Return the (x, y) coordinate for the center point of the cell that contains the specified text.  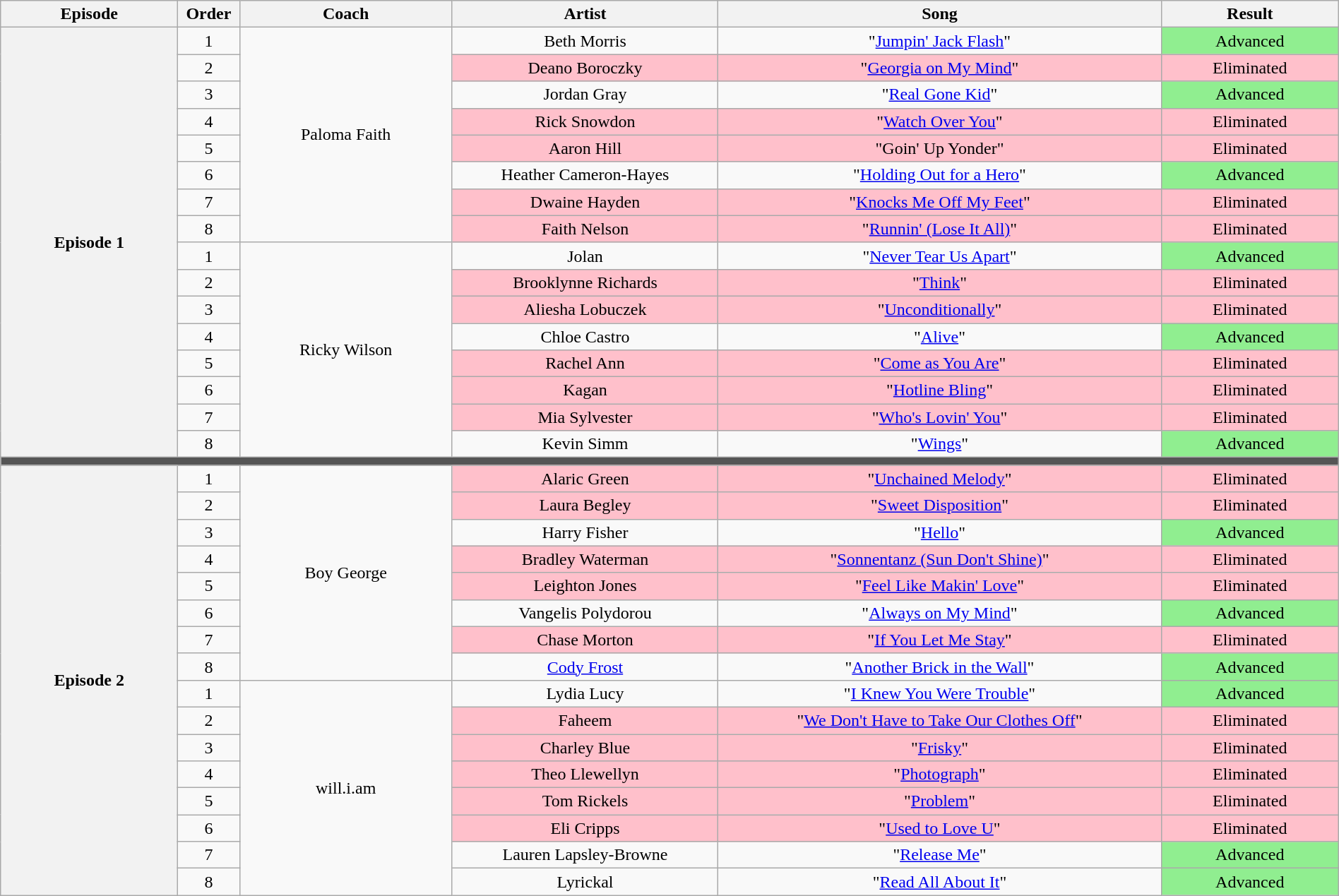
Jordan Gray (585, 95)
Lydia Lucy (585, 693)
"Never Tear Us Apart" (939, 256)
Artist (585, 14)
"Unconditionally" (939, 309)
"Holding Out for a Hero" (939, 175)
Result (1250, 14)
"Frisky" (939, 748)
"Jumpin' Jack Flash" (939, 41)
"Wings" (939, 444)
Brooklynne Richards (585, 282)
Paloma Faith (346, 135)
"Hotline Bling" (939, 390)
"Always on My Mind" (939, 613)
Jolan (585, 256)
"Read All About It" (939, 882)
Coach (346, 14)
Leighton Jones (585, 586)
Beth Morris (585, 41)
Laura Begley (585, 506)
"If You Let Me Stay" (939, 640)
"Come as You Are" (939, 364)
Chase Morton (585, 640)
Dwaine Hayden (585, 202)
Rachel Ann (585, 364)
Cody Frost (585, 667)
Ricky Wilson (346, 350)
Lauren Lapsley-Browne (585, 855)
Boy George (346, 573)
"Used to Love U" (939, 828)
Lyrickal (585, 882)
Bradley Waterman (585, 559)
Kevin Simm (585, 444)
"Watch Over You" (939, 121)
"Sweet Disposition" (939, 506)
Episode 1 (89, 243)
Vangelis Polydorou (585, 613)
Faheem (585, 720)
will.i.am (346, 787)
Rick Snowdon (585, 121)
"Photograph" (939, 775)
Song (939, 14)
Theo Llewellyn (585, 775)
"We Don't Have to Take Our Clothes Off" (939, 720)
Aliesha Lobuczek (585, 309)
"Real Gone Kid" (939, 95)
"Think" (939, 282)
Tom Rickels (585, 801)
"Georgia on My Mind" (939, 68)
"Feel Like Makin' Love" (939, 586)
Eli Cripps (585, 828)
Alaric Green (585, 479)
Charley Blue (585, 748)
Faith Nelson (585, 229)
Mia Sylvester (585, 417)
"I Knew You Were Trouble" (939, 693)
"Alive" (939, 337)
"Goin' Up Yonder" (939, 148)
"Unchained Melody" (939, 479)
Harry Fisher (585, 532)
Aaron Hill (585, 148)
Episode (89, 14)
"Problem" (939, 801)
Episode 2 (89, 681)
Kagan (585, 390)
"Another Brick in the Wall" (939, 667)
"Runnin' (Lose It All)" (939, 229)
Order (209, 14)
"Knocks Me Off My Feet" (939, 202)
Chloe Castro (585, 337)
Deano Boroczky (585, 68)
"Release Me" (939, 855)
Heather Cameron-Hayes (585, 175)
"Sonnentanz (Sun Don't Shine)" (939, 559)
"Who's Lovin' You" (939, 417)
"Hello" (939, 532)
